Pinpoint the cell where the given text exists, returning its [x, y] midpoint coordinate. 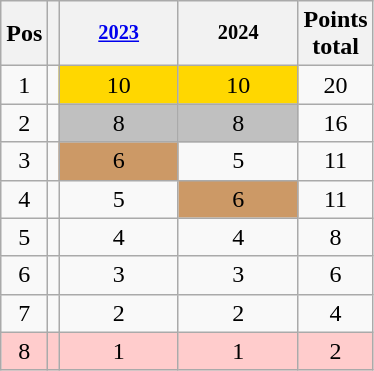
7 [24, 313]
2023 [119, 34]
2024 [238, 34]
20 [336, 85]
Pos [24, 34]
16 [336, 123]
Pointstotal [336, 34]
